Identify which cell holds the provided text, then report its (x, y) central coordinate. 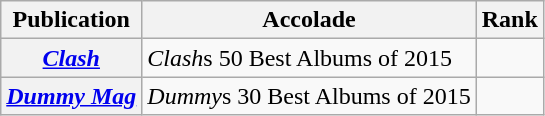
Rank (510, 20)
Clash (72, 58)
Accolade (309, 20)
Dummys 30 Best Albums of 2015 (309, 96)
Publication (72, 20)
Clashs 50 Best Albums of 2015 (309, 58)
Dummy Mag (72, 96)
